Return the [X, Y] coordinate for the center point of the cell that contains the specified text.  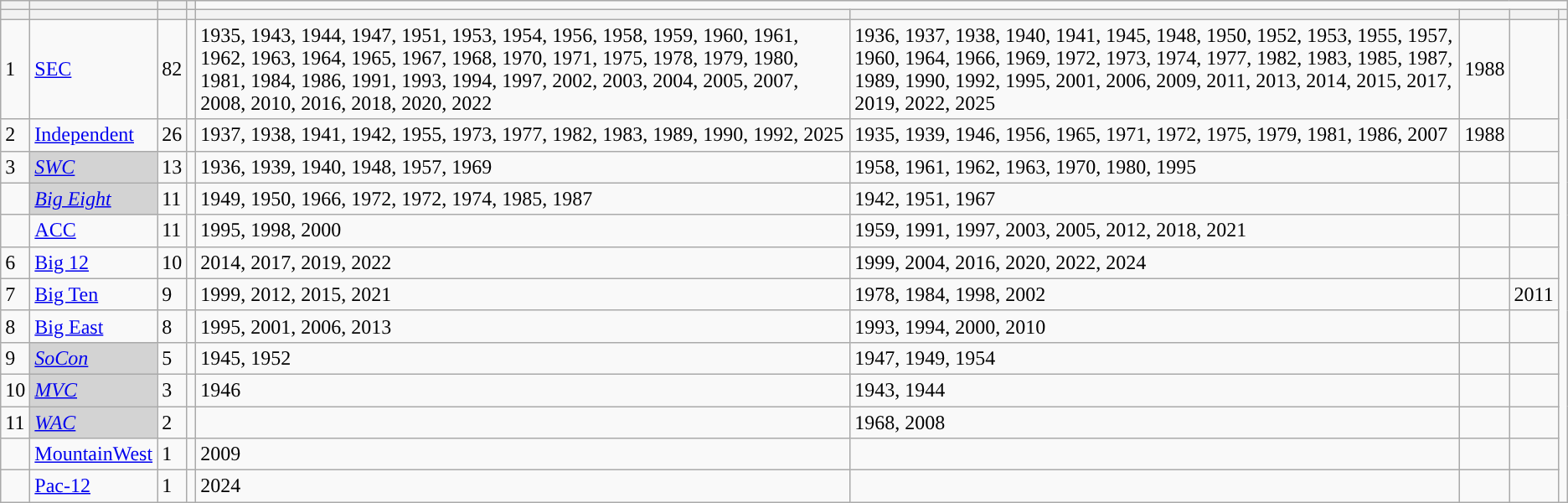
2024 [523, 486]
ACC [94, 231]
1935, 1939, 1946, 1956, 1965, 1971, 1972, 1975, 1979, 1981, 1986, 2007 [1155, 135]
1958, 1961, 1962, 1963, 1970, 1980, 1995 [1155, 167]
1949, 1950, 1966, 1972, 1972, 1974, 1985, 1987 [523, 199]
1947, 1949, 1954 [1155, 358]
1968, 2008 [1155, 422]
7 [15, 294]
5 [173, 358]
WAC [94, 422]
13 [173, 167]
Big East [94, 326]
SWC [94, 167]
1995, 2001, 2006, 2013 [523, 326]
SEC [94, 69]
MountainWest [94, 454]
2014, 2017, 2019, 2022 [523, 262]
1945, 1952 [523, 358]
1993, 1994, 2000, 2010 [1155, 326]
Big Ten [94, 294]
1959, 1991, 1997, 2003, 2005, 2012, 2018, 2021 [1155, 231]
6 [15, 262]
Big 12 [94, 262]
SoCon [94, 358]
1995, 1998, 2000 [523, 231]
2011 [1534, 294]
Big Eight [94, 199]
82 [173, 69]
1999, 2004, 2016, 2020, 2022, 2024 [1155, 262]
2009 [523, 454]
1942, 1951, 1967 [1155, 199]
1943, 1944 [1155, 390]
Independent [94, 135]
1978, 1984, 1998, 2002 [1155, 294]
26 [173, 135]
MVC [94, 390]
1946 [523, 390]
1999, 2012, 2015, 2021 [523, 294]
1936, 1939, 1940, 1948, 1957, 1969 [523, 167]
Pac-12 [94, 486]
1937, 1938, 1941, 1942, 1955, 1973, 1977, 1982, 1983, 1989, 1990, 1992, 2025 [523, 135]
